Search for the cell housing the specified text and yield its [X, Y] center coordinate. 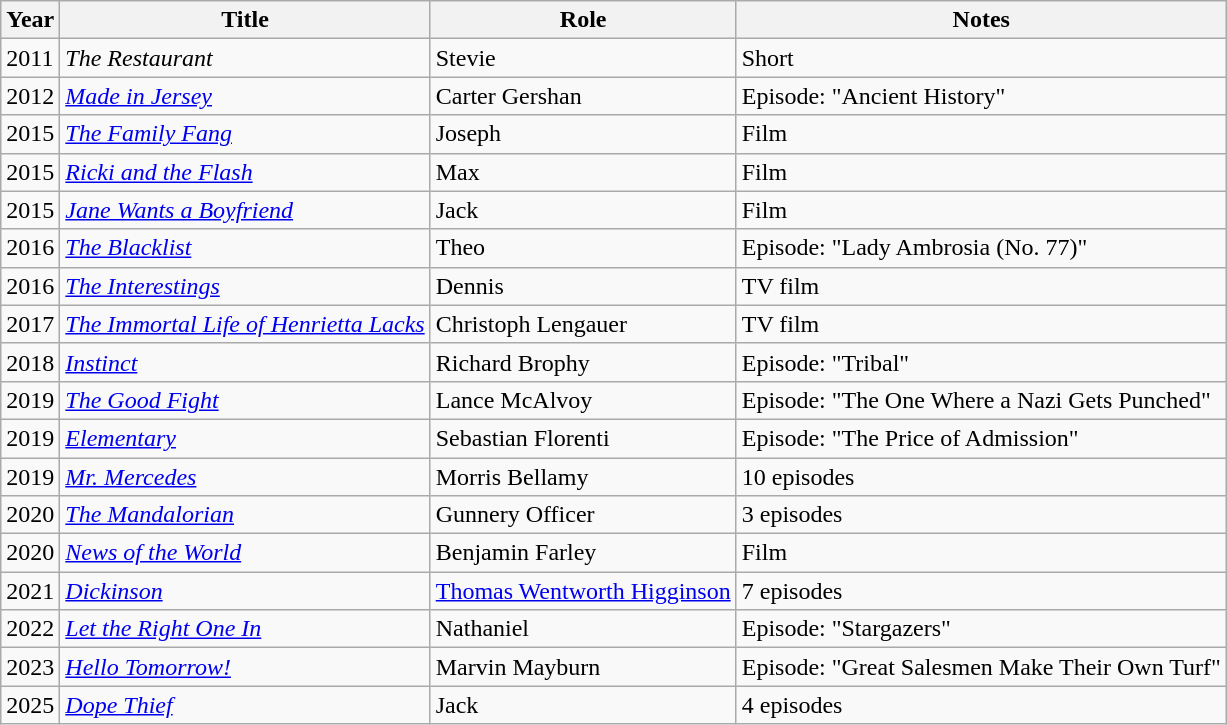
Let the Right One In [245, 629]
Richard Brophy [583, 362]
Gunnery Officer [583, 515]
Notes [981, 20]
Lance McAlvoy [583, 400]
Title [245, 20]
Carter Gershan [583, 96]
Elementary [245, 438]
Role [583, 20]
7 episodes [981, 591]
The Family Fang [245, 134]
Episode: "Stargazers" [981, 629]
The Mandalorian [245, 515]
Theo [583, 248]
Benjamin Farley [583, 553]
Christoph Lengauer [583, 324]
The Interestings [245, 286]
Episode: "Ancient History" [981, 96]
Dickinson [245, 591]
The Immortal Life of Henrietta Lacks [245, 324]
Dope Thief [245, 705]
The Blacklist [245, 248]
Ricki and the Flash [245, 172]
2025 [30, 705]
2012 [30, 96]
Hello Tomorrow! [245, 667]
Instinct [245, 362]
Joseph [583, 134]
Morris Bellamy [583, 477]
Episode: "Lady Ambrosia (No. 77)" [981, 248]
Jane Wants a Boyfriend [245, 210]
Thomas Wentworth Higginson [583, 591]
2022 [30, 629]
Stevie [583, 58]
2018 [30, 362]
3 episodes [981, 515]
10 episodes [981, 477]
4 episodes [981, 705]
2017 [30, 324]
2023 [30, 667]
News of the World [245, 553]
Mr. Mercedes [245, 477]
The Restaurant [245, 58]
Episode: "The Price of Admission" [981, 438]
The Good Fight [245, 400]
Episode: "Great Salesmen Make Their Own Turf" [981, 667]
2021 [30, 591]
Max [583, 172]
Year [30, 20]
Sebastian Florenti [583, 438]
Episode: "The One Where a Nazi Gets Punched" [981, 400]
Short [981, 58]
Episode: "Tribal" [981, 362]
2011 [30, 58]
Dennis [583, 286]
Made in Jersey [245, 96]
Nathaniel [583, 629]
Marvin Mayburn [583, 667]
